Search for the cell housing the specified text and yield its [x, y] center coordinate. 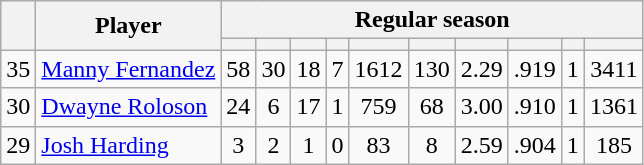
7 [338, 69]
1612 [378, 69]
24 [238, 107]
Josh Harding [128, 145]
.910 [534, 107]
8 [432, 145]
3 [238, 145]
17 [308, 107]
2 [274, 145]
68 [432, 107]
35 [18, 69]
2.29 [482, 69]
0 [338, 145]
Manny Fernandez [128, 69]
18 [308, 69]
Regular season [432, 20]
83 [378, 145]
185 [614, 145]
6 [274, 107]
2.59 [482, 145]
3.00 [482, 107]
.904 [534, 145]
Dwayne Roloson [128, 107]
1361 [614, 107]
Player [128, 26]
29 [18, 145]
759 [378, 107]
3411 [614, 69]
58 [238, 69]
.919 [534, 69]
130 [432, 69]
